Provide the [x, y] coordinate of the cell's center where the given text is located.  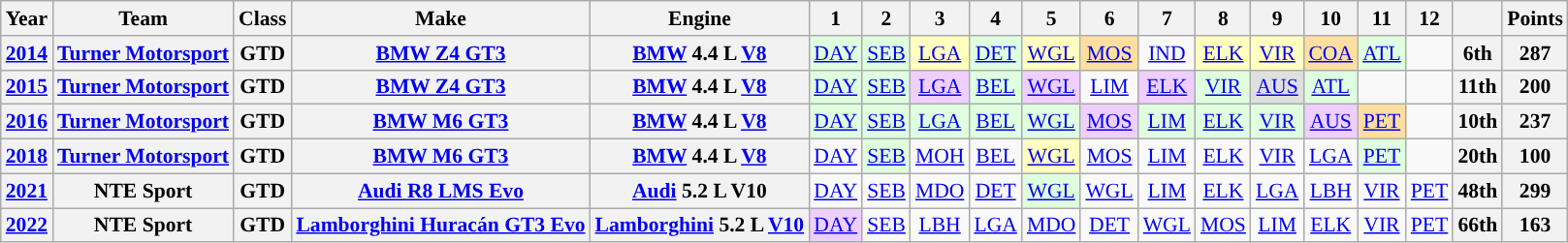
5 [1051, 18]
Make [440, 18]
8 [1224, 18]
66th [1478, 226]
COA [1330, 53]
163 [1535, 226]
IND [1168, 53]
MOH [941, 157]
100 [1535, 157]
287 [1535, 53]
2 [886, 18]
2014 [27, 53]
9 [1277, 18]
10th [1478, 122]
Team [144, 18]
4 [995, 18]
237 [1535, 122]
10 [1330, 18]
20th [1478, 157]
48th [1478, 191]
6 [1109, 18]
Year [27, 18]
2016 [27, 122]
11th [1478, 87]
Lamborghini Huracán GT3 Evo [440, 226]
Lamborghini 5.2 L V10 [700, 226]
200 [1535, 87]
Points [1535, 18]
2022 [27, 226]
299 [1535, 191]
3 [941, 18]
12 [1429, 18]
1 [836, 18]
Audi 5.2 L V10 [700, 191]
7 [1168, 18]
6th [1478, 53]
2021 [27, 191]
Class [262, 18]
11 [1382, 18]
2015 [27, 87]
Engine [700, 18]
2018 [27, 157]
Audi R8 LMS Evo [440, 191]
